Provide the [X, Y] coordinate of the cell's center where the given text is located.  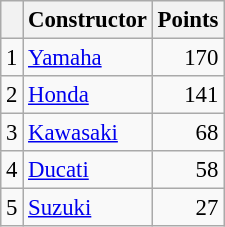
3 [12, 133]
Yamaha [88, 58]
2 [12, 95]
58 [188, 170]
Constructor [88, 20]
Ducati [88, 170]
Kawasaki [88, 133]
5 [12, 208]
1 [12, 58]
141 [188, 95]
170 [188, 58]
4 [12, 170]
Suzuki [88, 208]
Points [188, 20]
27 [188, 208]
Honda [88, 95]
68 [188, 133]
